Locate the cell with the specified text and output its (X, Y) center coordinate. 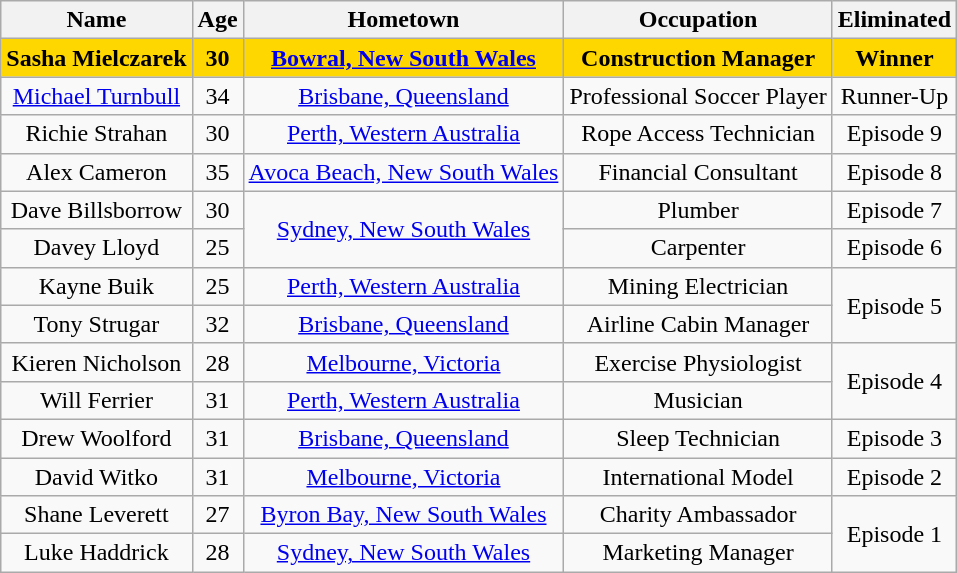
Episode 4 (894, 381)
Drew Woolford (96, 438)
Kieren Nicholson (96, 362)
Airline Cabin Manager (698, 324)
Eliminated (894, 20)
27 (218, 515)
Episode 1 (894, 534)
Michael Turnbull (96, 96)
Shane Leverett (96, 515)
Episode 8 (894, 172)
Dave Billsborrow (96, 210)
Hometown (404, 20)
Exercise Physiologist (698, 362)
Episode 9 (894, 134)
Carpenter (698, 248)
Tony Strugar (96, 324)
David Witko (96, 477)
Musician (698, 400)
Sleep Technician (698, 438)
Richie Strahan (96, 134)
Name (96, 20)
Episode 2 (894, 477)
Charity Ambassador (698, 515)
Episode 3 (894, 438)
Winner (894, 58)
34 (218, 96)
Avoca Beach, New South Wales (404, 172)
Marketing Manager (698, 553)
Episode 6 (894, 248)
Episode 5 (894, 305)
Professional Soccer Player (698, 96)
Financial Consultant (698, 172)
Will Ferrier (96, 400)
Sasha Mielczarek (96, 58)
Construction Manager (698, 58)
Plumber (698, 210)
Kayne Buik (96, 286)
Luke Haddrick (96, 553)
Byron Bay, New South Wales (404, 515)
32 (218, 324)
Davey Lloyd (96, 248)
35 (218, 172)
International Model (698, 477)
Age (218, 20)
Occupation (698, 20)
Episode 7 (894, 210)
Runner-Up (894, 96)
Bowral, New South Wales (404, 58)
Alex Cameron (96, 172)
Rope Access Technician (698, 134)
Mining Electrician (698, 286)
